Find where the given text appears and provide that cell's center as (x, y) coordinate. 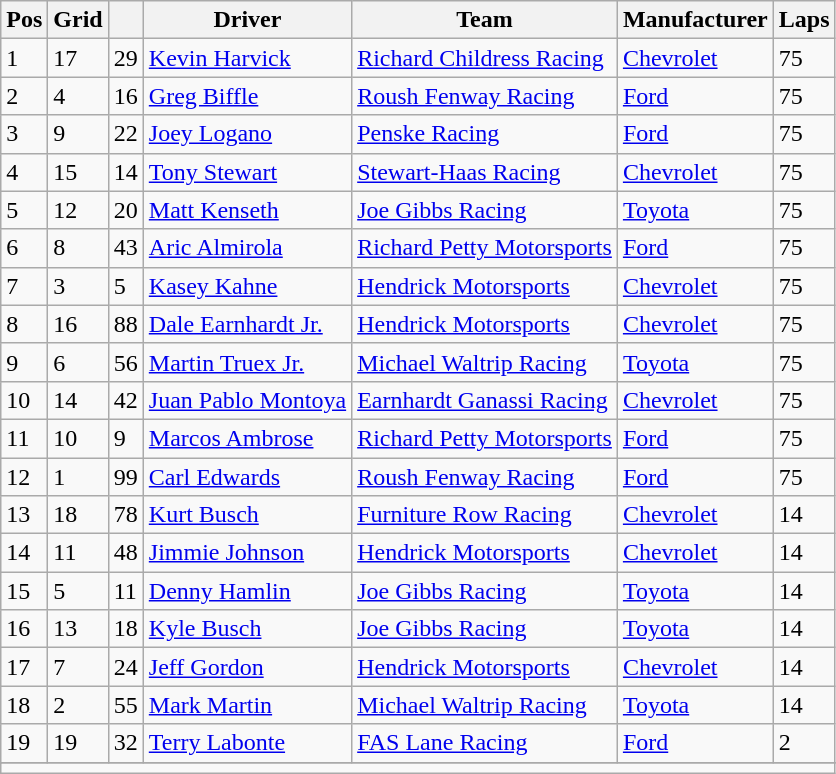
22 (126, 134)
Denny Hamlin (247, 591)
Richard Childress Racing (485, 58)
24 (126, 667)
Kasey Kahne (247, 286)
78 (126, 515)
Team (485, 20)
Matt Kenseth (247, 210)
Aric Almirola (247, 248)
Penske Racing (485, 134)
Earnhardt Ganassi Racing (485, 400)
Kyle Busch (247, 629)
42 (126, 400)
Kurt Busch (247, 515)
43 (126, 248)
Grid (78, 20)
Laps (804, 20)
88 (126, 324)
Jeff Gordon (247, 667)
Carl Edwards (247, 477)
Pos (24, 20)
Mark Martin (247, 705)
Marcos Ambrose (247, 438)
Terry Labonte (247, 743)
Manufacturer (695, 20)
Kevin Harvick (247, 58)
Tony Stewart (247, 172)
FAS Lane Racing (485, 743)
Furniture Row Racing (485, 515)
Stewart-Haas Racing (485, 172)
55 (126, 705)
Driver (247, 20)
Joey Logano (247, 134)
20 (126, 210)
Jimmie Johnson (247, 553)
Martin Truex Jr. (247, 362)
29 (126, 58)
Dale Earnhardt Jr. (247, 324)
32 (126, 743)
56 (126, 362)
Juan Pablo Montoya (247, 400)
Greg Biffle (247, 96)
48 (126, 553)
99 (126, 477)
